Scan for the cell matching the given text and deliver its (X, Y) coordinate at center. 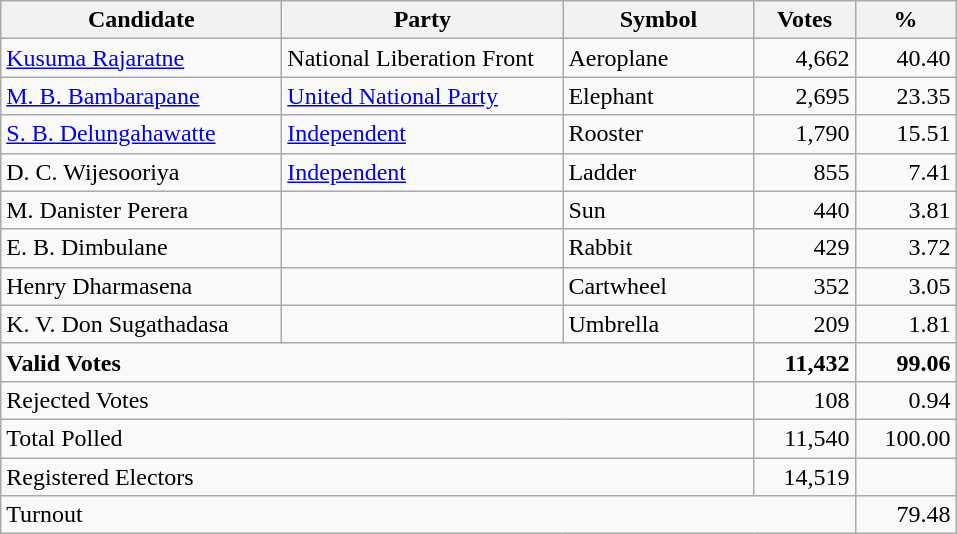
D. C. Wijesooriya (142, 172)
3.72 (906, 248)
M. B. Bambarapane (142, 96)
Party (422, 20)
100.00 (906, 438)
0.94 (906, 400)
Sun (658, 210)
% (906, 20)
S. B. Delungahawatte (142, 134)
3.81 (906, 210)
Rejected Votes (378, 400)
352 (804, 286)
Elephant (658, 96)
Registered Electors (378, 477)
2,695 (804, 96)
23.35 (906, 96)
Symbol (658, 20)
National Liberation Front (422, 58)
Votes (804, 20)
3.05 (906, 286)
Aeroplane (658, 58)
209 (804, 324)
79.48 (906, 515)
4,662 (804, 58)
1.81 (906, 324)
Total Polled (378, 438)
Candidate (142, 20)
855 (804, 172)
United National Party (422, 96)
Rabbit (658, 248)
K. V. Don Sugathadasa (142, 324)
1,790 (804, 134)
Ladder (658, 172)
Valid Votes (378, 362)
11,540 (804, 438)
40.40 (906, 58)
440 (804, 210)
15.51 (906, 134)
Cartwheel (658, 286)
429 (804, 248)
108 (804, 400)
Rooster (658, 134)
E. B. Dimbulane (142, 248)
Turnout (428, 515)
99.06 (906, 362)
Henry Dharmasena (142, 286)
Kusuma Rajaratne (142, 58)
11,432 (804, 362)
14,519 (804, 477)
7.41 (906, 172)
M. Danister Perera (142, 210)
Umbrella (658, 324)
